Output the (X, Y) coordinate of the center of the cell containing the given text.  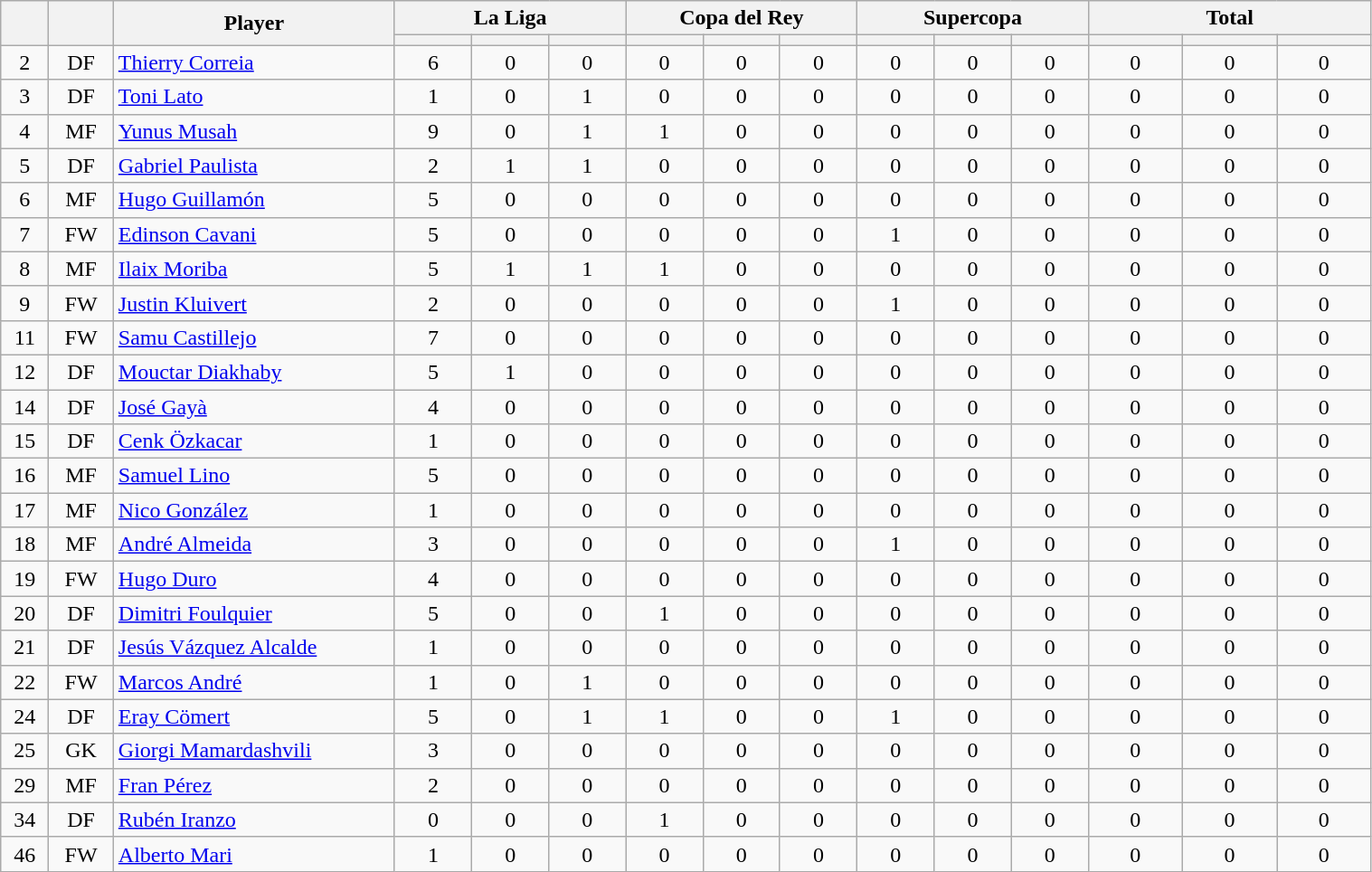
Nico González (253, 510)
29 (25, 785)
Mouctar Diakhaby (253, 372)
20 (25, 613)
Hugo Guillamón (253, 200)
Justin Kluivert (253, 303)
Fran Pérez (253, 785)
46 (25, 854)
12 (25, 372)
Samuel Lino (253, 476)
14 (25, 406)
GK (81, 751)
11 (25, 337)
La Liga (510, 18)
Alberto Mari (253, 854)
Total (1230, 18)
16 (25, 476)
Edinson Cavani (253, 234)
18 (25, 545)
Gabriel Paulista (253, 166)
Eray Cömert (253, 716)
Rubén Iranzo (253, 820)
8 (25, 269)
André Almeida (253, 545)
Cenk Özkacar (253, 441)
21 (25, 648)
15 (25, 441)
34 (25, 820)
Jesús Vázquez Alcalde (253, 648)
Dimitri Foulquier (253, 613)
Thierry Correia (253, 62)
Marcos André (253, 682)
19 (25, 579)
Hugo Duro (253, 579)
José Gayà (253, 406)
Giorgi Mamardashvili (253, 751)
17 (25, 510)
Yunus Musah (253, 131)
Supercopa (973, 18)
Samu Castillejo (253, 337)
Player (253, 24)
25 (25, 751)
Ilaix Moriba (253, 269)
24 (25, 716)
Copa del Rey (742, 18)
22 (25, 682)
Toni Lato (253, 97)
